For the text-containing cell, return its midpoint in (X, Y) coordinate format. 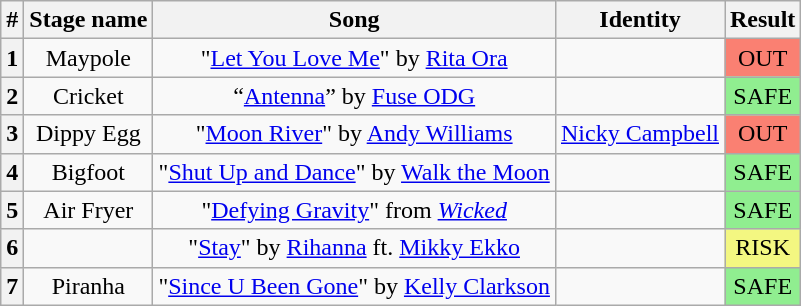
Piranha (88, 286)
Stage name (88, 20)
"Stay" by Rihanna ft. Mikky Ekko (354, 248)
"Since U Been Gone" by Kelly Clarkson (354, 286)
RISK (762, 248)
"Defying Gravity" from Wicked (354, 210)
Cricket (88, 96)
Dippy Egg (88, 134)
3 (12, 134)
2 (12, 96)
Identity (640, 20)
4 (12, 172)
7 (12, 286)
Bigfoot (88, 172)
6 (12, 248)
5 (12, 210)
Air Fryer (88, 210)
“Antenna” by Fuse ODG (354, 96)
Nicky Campbell (640, 134)
Result (762, 20)
Maypole (88, 58)
# (12, 20)
1 (12, 58)
"Let You Love Me" by Rita Ora (354, 58)
"Moon River" by Andy Williams (354, 134)
Song (354, 20)
"Shut Up and Dance" by Walk the Moon (354, 172)
